Identify which cell holds the provided text, then report its (X, Y) central coordinate. 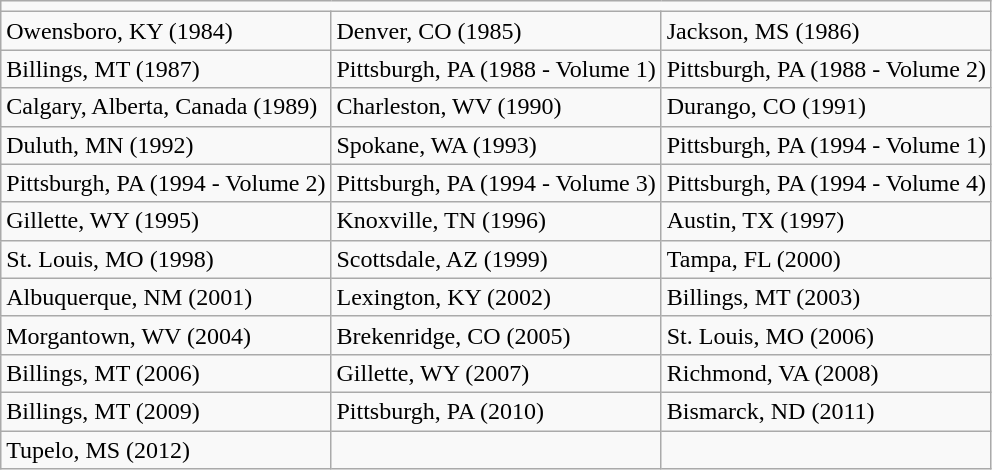
St. Louis, MO (1998) (166, 259)
Billings, MT (2009) (166, 411)
Durango, CO (1991) (826, 107)
Denver, CO (1985) (496, 31)
Pittsburgh, PA (1988 - Volume 2) (826, 69)
Billings, MT (2003) (826, 297)
St. Louis, MO (2006) (826, 335)
Tupelo, MS (2012) (166, 449)
Duluth, MN (1992) (166, 145)
Lexington, KY (2002) (496, 297)
Albuquerque, NM (2001) (166, 297)
Bismarck, ND (2011) (826, 411)
Scottsdale, AZ (1999) (496, 259)
Knoxville, TN (1996) (496, 221)
Pittsburgh, PA (1994 - Volume 1) (826, 145)
Brekenridge, CO (2005) (496, 335)
Charleston, WV (1990) (496, 107)
Pittsburgh, PA (1988 - Volume 1) (496, 69)
Pittsburgh, PA (1994 - Volume 4) (826, 183)
Austin, TX (1997) (826, 221)
Owensboro, KY (1984) (166, 31)
Billings, MT (2006) (166, 373)
Pittsburgh, PA (1994 - Volume 3) (496, 183)
Billings, MT (1987) (166, 69)
Pittsburgh, PA (2010) (496, 411)
Richmond, VA (2008) (826, 373)
Pittsburgh, PA (1994 - Volume 2) (166, 183)
Morgantown, WV (2004) (166, 335)
Gillette, WY (1995) (166, 221)
Gillette, WY (2007) (496, 373)
Jackson, MS (1986) (826, 31)
Tampa, FL (2000) (826, 259)
Spokane, WA (1993) (496, 145)
Calgary, Alberta, Canada (1989) (166, 107)
